Pinpoint the cell where the given text exists, returning its [X, Y] midpoint coordinate. 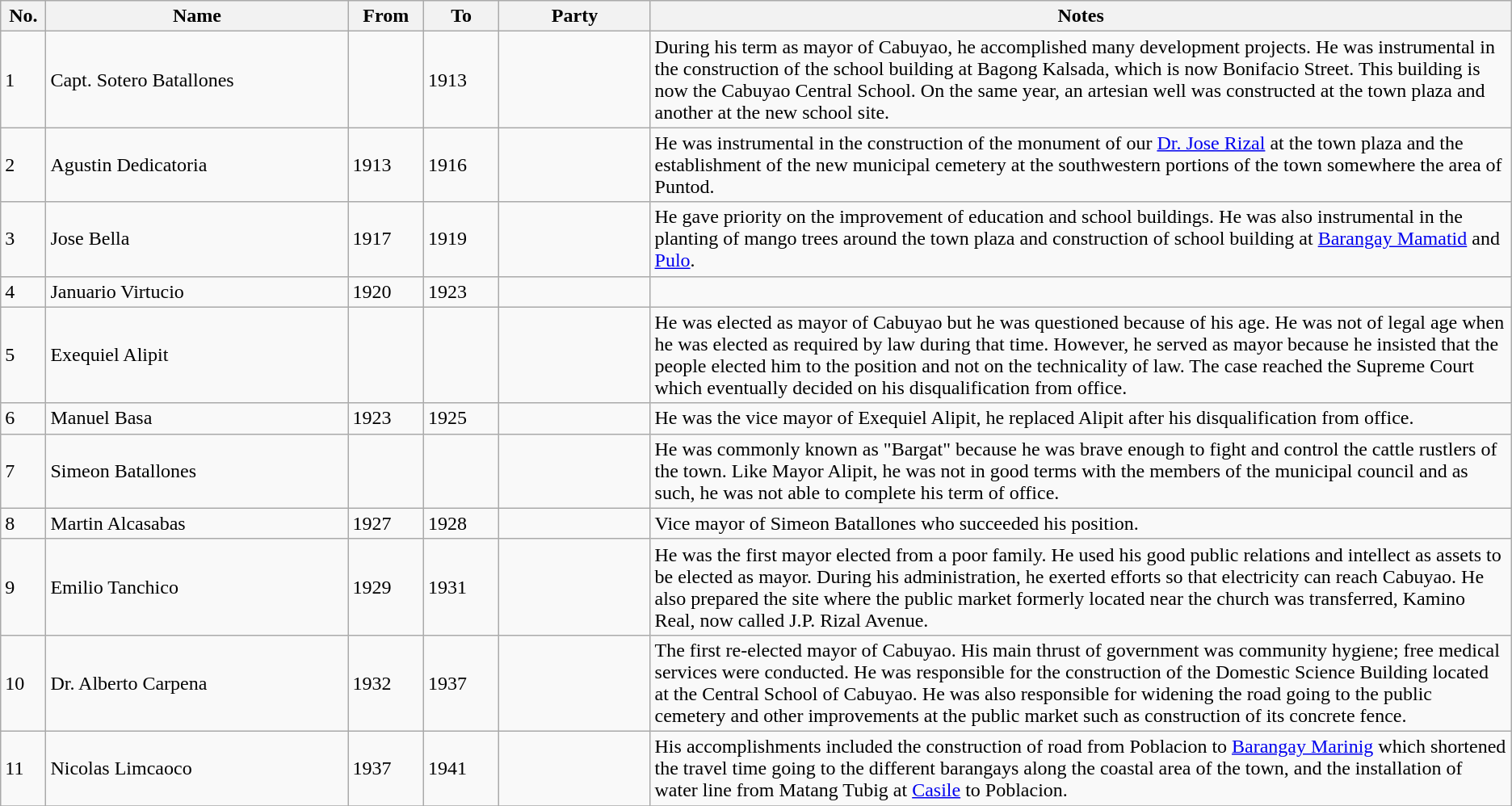
Jose Bella [197, 239]
1919 [461, 239]
To [461, 16]
Simeon Batallones [197, 471]
No. [23, 16]
1929 [386, 586]
Nicolas Limcaoco [197, 768]
Januario Virtucio [197, 292]
Manuel Basa [197, 418]
1 [23, 79]
6 [23, 418]
He was the vice mayor of Exequiel Alipit, he replaced Alipit after his disqualification from office. [1081, 418]
1925 [461, 418]
4 [23, 292]
Capt. Sotero Batallones [197, 79]
Agustin Dedicatoria [197, 165]
5 [23, 355]
1928 [461, 523]
Vice mayor of Simeon Batallones who succeeded his position. [1081, 523]
1916 [461, 165]
Emilio Tanchico [197, 586]
2 [23, 165]
Exequiel Alipit [197, 355]
Name [197, 16]
Dr. Alberto Carpena [197, 683]
Martin Alcasabas [197, 523]
1932 [386, 683]
From [386, 16]
11 [23, 768]
9 [23, 586]
3 [23, 239]
7 [23, 471]
Party [575, 16]
Notes [1081, 16]
1941 [461, 768]
1931 [461, 586]
1927 [386, 523]
8 [23, 523]
1917 [386, 239]
10 [23, 683]
1920 [386, 292]
